Output the [x, y] coordinate of the center of the cell containing the given text.  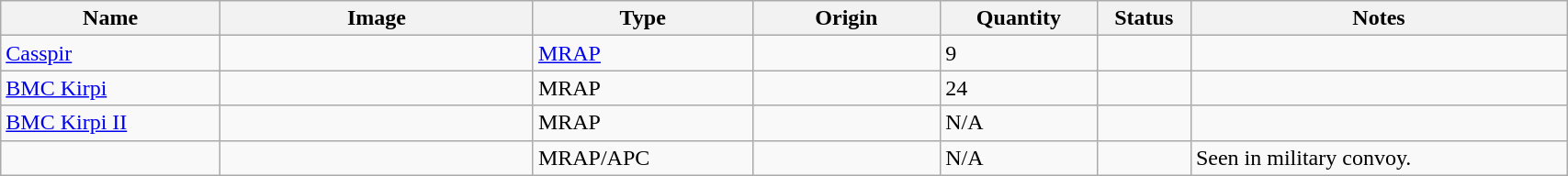
Type [643, 18]
BMC Kirpi II [110, 123]
Name [110, 18]
Status [1144, 18]
MRAP/APC [643, 158]
24 [1019, 88]
Quantity [1019, 18]
9 [1019, 53]
Image [377, 18]
Notes [1378, 18]
Seen in military convoy. [1378, 158]
Casspir [110, 53]
Origin [847, 18]
BMC Kirpi [110, 88]
